For the text-containing cell, return its midpoint in [X, Y] coordinate format. 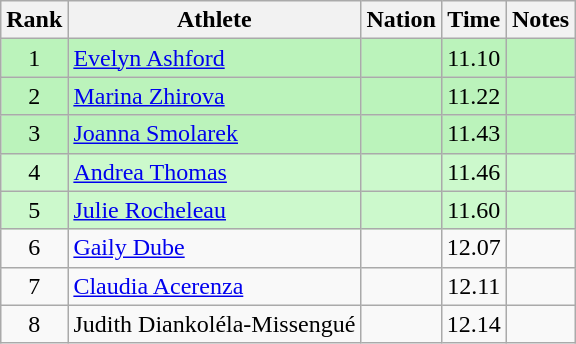
2 [34, 96]
4 [34, 172]
3 [34, 134]
12.07 [474, 248]
Julie Rocheleau [214, 210]
12.14 [474, 324]
Judith Diankoléla-Missengué [214, 324]
Marina Zhirova [214, 96]
Athlete [214, 20]
Notes [540, 20]
5 [34, 210]
6 [34, 248]
Rank [34, 20]
12.11 [474, 286]
Evelyn Ashford [214, 58]
8 [34, 324]
Claudia Acerenza [214, 286]
Gaily Dube [214, 248]
Andrea Thomas [214, 172]
Time [474, 20]
Joanna Smolarek [214, 134]
11.22 [474, 96]
Nation [401, 20]
11.60 [474, 210]
11.43 [474, 134]
11.46 [474, 172]
7 [34, 286]
11.10 [474, 58]
1 [34, 58]
